Identify which cell holds the provided text, then report its (X, Y) central coordinate. 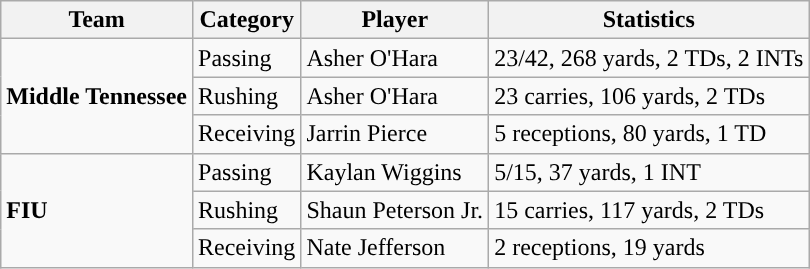
2 receptions, 19 yards (649, 248)
Statistics (649, 20)
Shaun Peterson Jr. (395, 210)
Kaylan Wiggins (395, 172)
5/15, 37 yards, 1 INT (649, 172)
Team (97, 20)
23 carries, 106 yards, 2 TDs (649, 96)
23/42, 268 yards, 2 TDs, 2 INTs (649, 58)
Nate Jefferson (395, 248)
Jarrin Pierce (395, 134)
Category (247, 20)
5 receptions, 80 yards, 1 TD (649, 134)
Player (395, 20)
Middle Tennessee (97, 96)
15 carries, 117 yards, 2 TDs (649, 210)
FIU (97, 210)
